Extract the (x, y) coordinate from the center of the cell holding the provided text.  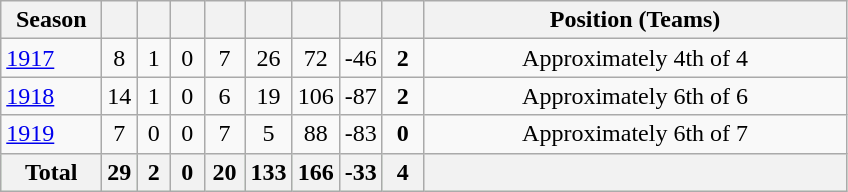
29 (120, 172)
-46 (360, 58)
106 (316, 96)
Approximately 4th of 4 (635, 58)
6 (224, 96)
Season (52, 20)
20 (224, 172)
133 (268, 172)
8 (120, 58)
4 (402, 172)
19 (268, 96)
72 (316, 58)
Approximately 6th of 6 (635, 96)
Position (Teams) (635, 20)
14 (120, 96)
-33 (360, 172)
5 (268, 134)
166 (316, 172)
26 (268, 58)
Approximately 6th of 7 (635, 134)
-83 (360, 134)
-87 (360, 96)
Total (52, 172)
1918 (52, 96)
1917 (52, 58)
88 (316, 134)
1919 (52, 134)
